Find where the given text appears and provide that cell's center as [X, Y] coordinate. 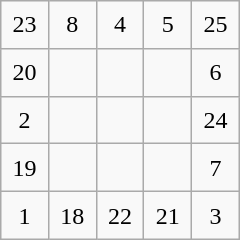
21 [168, 216]
25 [216, 25]
20 [25, 72]
5 [168, 25]
19 [25, 168]
7 [216, 168]
23 [25, 25]
3 [216, 216]
1 [25, 216]
6 [216, 72]
24 [216, 120]
18 [72, 216]
22 [120, 216]
4 [120, 25]
2 [25, 120]
8 [72, 25]
